Output the [X, Y] coordinate of the center of the cell containing the given text.  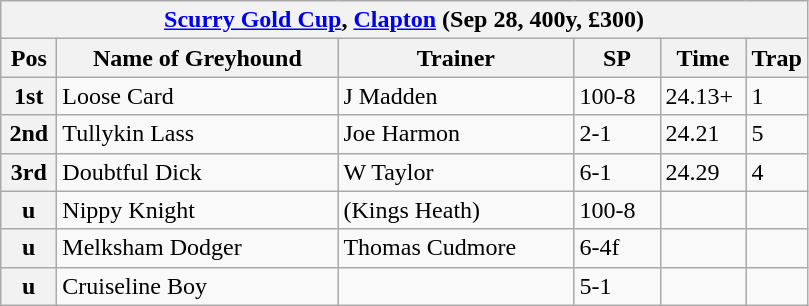
Doubtful Dick [198, 172]
6-1 [617, 172]
Tullykin Lass [198, 134]
3rd [29, 172]
24.13+ [703, 96]
Name of Greyhound [198, 58]
W Taylor [456, 172]
Trainer [456, 58]
Loose Card [198, 96]
5-1 [617, 286]
Trap [776, 58]
2nd [29, 134]
1 [776, 96]
Thomas Cudmore [456, 248]
6-4f [617, 248]
Joe Harmon [456, 134]
1st [29, 96]
2-1 [617, 134]
Scurry Gold Cup, Clapton (Sep 28, 400y, £300) [404, 20]
5 [776, 134]
(Kings Heath) [456, 210]
24.29 [703, 172]
J Madden [456, 96]
SP [617, 58]
Nippy Knight [198, 210]
Cruiseline Boy [198, 286]
Pos [29, 58]
Time [703, 58]
24.21 [703, 134]
4 [776, 172]
Melksham Dodger [198, 248]
